Find where the given text appears and provide that cell's center as (X, Y) coordinate. 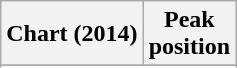
Peakposition (189, 34)
Chart (2014) (72, 34)
